Output the (X, Y) coordinate of the center of the cell containing the given text.  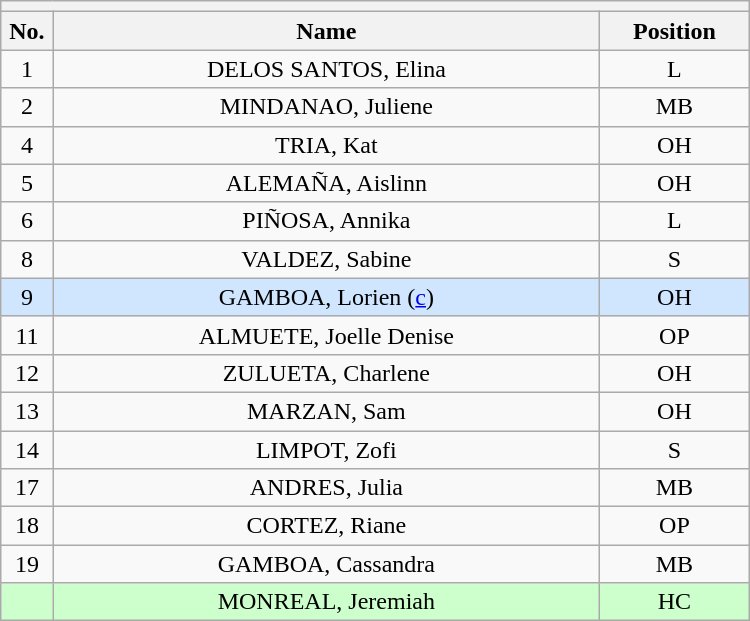
11 (27, 335)
Position (675, 31)
19 (27, 564)
TRIA, Kat (326, 145)
6 (27, 221)
HC (675, 602)
12 (27, 373)
LIMPOT, Zofi (326, 449)
MARZAN, Sam (326, 411)
2 (27, 107)
14 (27, 449)
GAMBOA, Lorien (c) (326, 297)
ANDRES, Julia (326, 488)
ALEMAÑA, Aislinn (326, 183)
PIÑOSA, Annika (326, 221)
CORTEZ, Riane (326, 526)
ZULUETA, Charlene (326, 373)
1 (27, 69)
DELOS SANTOS, Elina (326, 69)
4 (27, 145)
Name (326, 31)
MINDANAO, Juliene (326, 107)
9 (27, 297)
8 (27, 259)
VALDEZ, Sabine (326, 259)
MONREAL, Jeremiah (326, 602)
18 (27, 526)
GAMBOA, Cassandra (326, 564)
No. (27, 31)
13 (27, 411)
5 (27, 183)
17 (27, 488)
ALMUETE, Joelle Denise (326, 335)
